Return (x, y) of the center of cell containing provided text 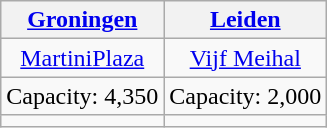
Groningen (82, 20)
MartiniPlaza (82, 58)
Leiden (246, 20)
Capacity: 4,350 (82, 96)
Capacity: 2,000 (246, 96)
Vijf Meihal (246, 58)
